Provide the [x, y] coordinate of the cell's center where the given text is located.  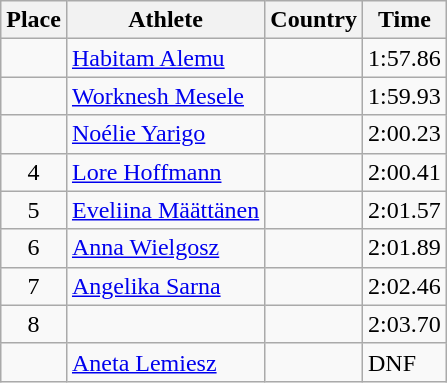
Habitam Alemu [165, 58]
2:00.23 [405, 134]
4 [34, 172]
Noélie Yarigo [165, 134]
Anna Wielgosz [165, 248]
6 [34, 248]
1:57.86 [405, 58]
Lore Hoffmann [165, 172]
Aneta Lemiesz [165, 362]
Athlete [165, 20]
1:59.93 [405, 96]
5 [34, 210]
7 [34, 286]
Eveliina Määttänen [165, 210]
2:01.89 [405, 248]
Angelika Sarna [165, 286]
2:01.57 [405, 210]
Country [314, 20]
2:02.46 [405, 286]
Time [405, 20]
8 [34, 324]
Worknesh Mesele [165, 96]
DNF [405, 362]
2:00.41 [405, 172]
Place [34, 20]
2:03.70 [405, 324]
